Locate the cell with the specified text and output its [x, y] center coordinate. 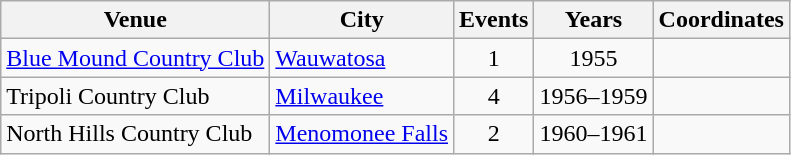
Menomonee Falls [362, 134]
Coordinates [721, 20]
Events [494, 20]
Wauwatosa [362, 58]
1 [494, 58]
Venue [136, 20]
1955 [594, 58]
1956–1959 [594, 96]
2 [494, 134]
Milwaukee [362, 96]
City [362, 20]
North Hills Country Club [136, 134]
Blue Mound Country Club [136, 58]
Tripoli Country Club [136, 96]
4 [494, 96]
Years [594, 20]
1960–1961 [594, 134]
